Scan for the cell matching the given text and deliver its (X, Y) coordinate at center. 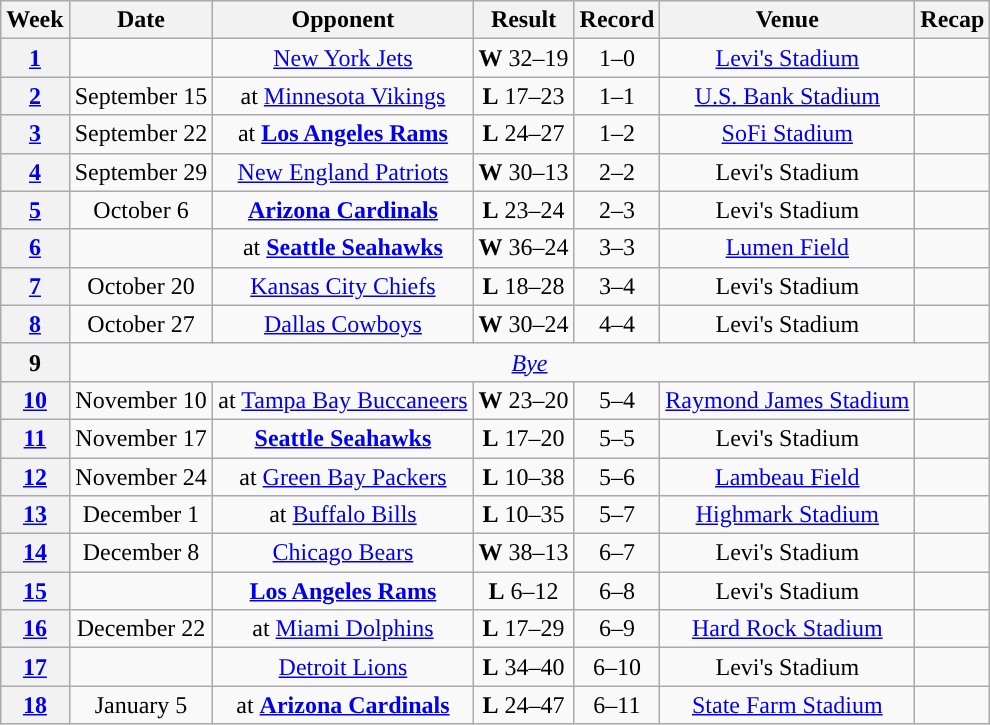
5 (35, 210)
10 (35, 400)
6–7 (617, 553)
5–6 (617, 477)
Detroit Lions (343, 667)
L 24–27 (524, 134)
2–2 (617, 172)
5–7 (617, 515)
7 (35, 286)
L 34–40 (524, 667)
November 24 (141, 477)
Lambeau Field (788, 477)
Chicago Bears (343, 553)
1–1 (617, 96)
1–2 (617, 134)
3 (35, 134)
6–8 (617, 591)
L 10–35 (524, 515)
U.S. Bank Stadium (788, 96)
Lumen Field (788, 248)
Bye (530, 362)
W 23–20 (524, 400)
6–11 (617, 705)
16 (35, 629)
14 (35, 553)
October 27 (141, 324)
W 32–19 (524, 58)
W 38–13 (524, 553)
Seattle Seahawks (343, 438)
5–5 (617, 438)
State Farm Stadium (788, 705)
January 5 (141, 705)
8 (35, 324)
6–10 (617, 667)
SoFi Stadium (788, 134)
Opponent (343, 20)
Result (524, 20)
December 22 (141, 629)
5–4 (617, 400)
at Green Bay Packers (343, 477)
15 (35, 591)
9 (35, 362)
December 8 (141, 553)
Venue (788, 20)
September 29 (141, 172)
W 30–24 (524, 324)
November 17 (141, 438)
at Miami Dolphins (343, 629)
Recap (952, 20)
Week (35, 20)
4 (35, 172)
L 23–24 (524, 210)
2–3 (617, 210)
New England Patriots (343, 172)
L 17–20 (524, 438)
11 (35, 438)
12 (35, 477)
at Los Angeles Rams (343, 134)
Arizona Cardinals (343, 210)
1 (35, 58)
W 36–24 (524, 248)
October 6 (141, 210)
October 20 (141, 286)
3–4 (617, 286)
3–3 (617, 248)
New York Jets (343, 58)
Highmark Stadium (788, 515)
L 6–12 (524, 591)
L 17–23 (524, 96)
at Minnesota Vikings (343, 96)
Raymond James Stadium (788, 400)
4–4 (617, 324)
2 (35, 96)
at Arizona Cardinals (343, 705)
6–9 (617, 629)
at Buffalo Bills (343, 515)
December 1 (141, 515)
L 10–38 (524, 477)
at Tampa Bay Buccaneers (343, 400)
Hard Rock Stadium (788, 629)
13 (35, 515)
18 (35, 705)
Dallas Cowboys (343, 324)
Record (617, 20)
6 (35, 248)
September 15 (141, 96)
Date (141, 20)
Los Angeles Rams (343, 591)
at Seattle Seahawks (343, 248)
1–0 (617, 58)
L 17–29 (524, 629)
W 30–13 (524, 172)
17 (35, 667)
September 22 (141, 134)
L 24–47 (524, 705)
November 10 (141, 400)
L 18–28 (524, 286)
Kansas City Chiefs (343, 286)
